Detect which cell encompasses the target text, then output its [X, Y] center coordinate. 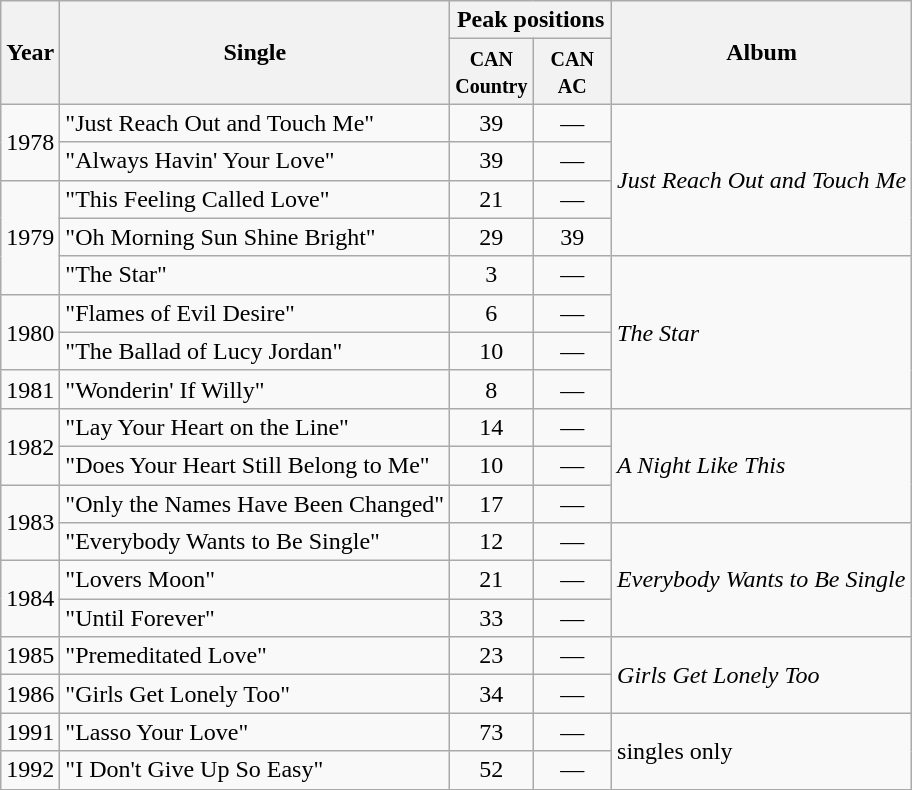
"Girls Get Lonely Too" [255, 694]
"Lay Your Heart on the Line" [255, 427]
33 [492, 618]
singles only [762, 751]
"Just Reach Out and Touch Me" [255, 123]
"The Ballad of Lucy Jordan" [255, 351]
1984 [30, 599]
34 [492, 694]
"Does Your Heart Still Belong to Me" [255, 465]
1981 [30, 389]
23 [492, 656]
The Star [762, 332]
1986 [30, 694]
"Premeditated Love" [255, 656]
Peak positions [531, 20]
Single [255, 52]
"Until Forever" [255, 618]
CAN AC [572, 72]
"The Star" [255, 275]
"Wonderin' If Willy" [255, 389]
1980 [30, 332]
29 [492, 237]
1985 [30, 656]
Year [30, 52]
6 [492, 313]
52 [492, 770]
1991 [30, 732]
14 [492, 427]
1979 [30, 237]
1992 [30, 770]
A Night Like This [762, 465]
3 [492, 275]
1983 [30, 522]
"Oh Morning Sun Shine Bright" [255, 237]
1982 [30, 446]
CAN Country [492, 72]
73 [492, 732]
"Only the Names Have Been Changed" [255, 503]
"Lasso Your Love" [255, 732]
Girls Get Lonely Too [762, 675]
"Flames of Evil Desire" [255, 313]
Album [762, 52]
17 [492, 503]
12 [492, 542]
"This Feeling Called Love" [255, 199]
"I Don't Give Up So Easy" [255, 770]
"Lovers Moon" [255, 580]
"Everybody Wants to Be Single" [255, 542]
Just Reach Out and Touch Me [762, 180]
Everybody Wants to Be Single [762, 580]
1978 [30, 142]
8 [492, 389]
"Always Havin' Your Love" [255, 161]
